Return the [x, y] coordinate for the center point of the cell that contains the specified text.  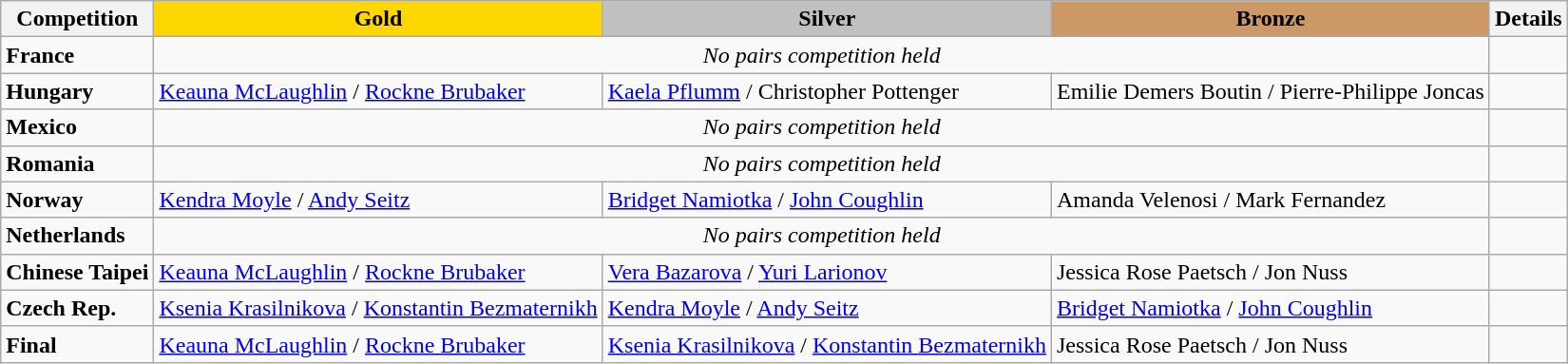
Chinese Taipei [78, 272]
Emilie Demers Boutin / Pierre-Philippe Joncas [1270, 91]
Final [78, 344]
Gold [378, 19]
Competition [78, 19]
France [78, 55]
Amanda Velenosi / Mark Fernandez [1270, 200]
Bronze [1270, 19]
Mexico [78, 127]
Czech Rep. [78, 308]
Hungary [78, 91]
Netherlands [78, 236]
Details [1528, 19]
Norway [78, 200]
Vera Bazarova / Yuri Larionov [827, 272]
Silver [827, 19]
Kaela Pflumm / Christopher Pottenger [827, 91]
Romania [78, 163]
